Find where the given text appears and provide that cell's center as (X, Y) coordinate. 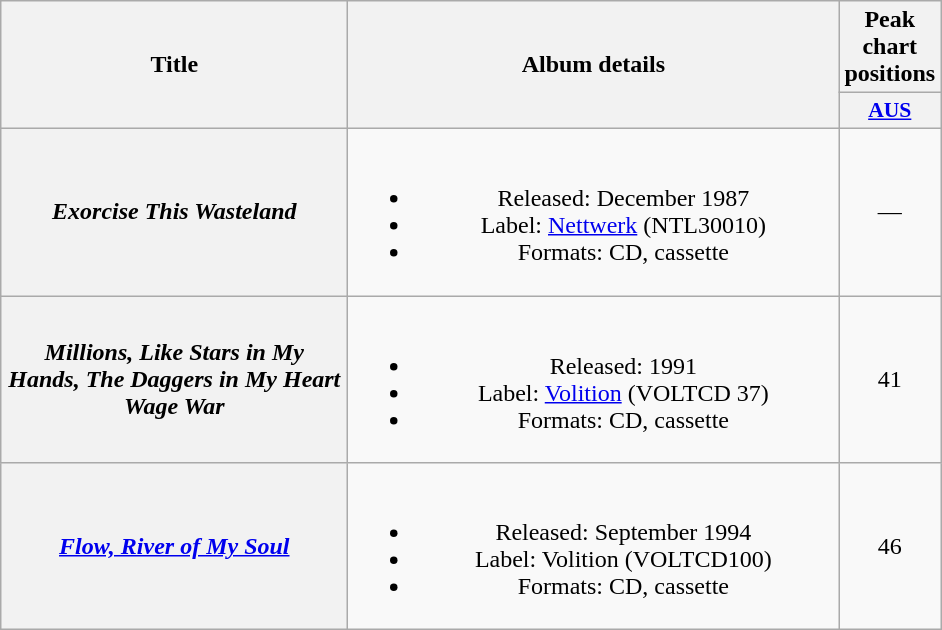
Released: December 1987Label: Nettwerk (NTL30010)Formats: CD, cassette (594, 212)
Flow, River of My Soul (174, 546)
Millions, Like Stars in My Hands, The Daggers in My Heart Wage War (174, 380)
Released: September 1994Label: Volition (VOLTCD100)Formats: CD, cassette (594, 546)
41 (890, 380)
Peak chart positions (890, 47)
Album details (594, 65)
Exorcise This Wasteland (174, 212)
AUS (890, 111)
— (890, 212)
Title (174, 65)
46 (890, 546)
Released: 1991Label: Volition (VOLTCD 37)Formats: CD, cassette (594, 380)
